Output the [X, Y] coordinate of the center of the cell containing the given text.  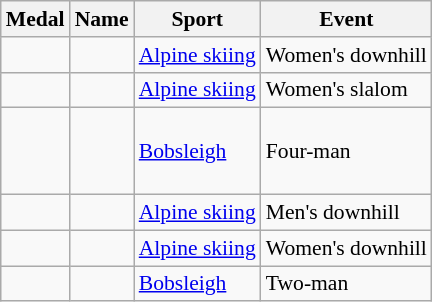
Medal [36, 19]
Women's slalom [346, 90]
Name [102, 19]
Four-man [346, 152]
Two-man [346, 284]
Men's downhill [346, 213]
Sport [198, 19]
Event [346, 19]
